From the cell containing the given text, extract its center point as (X, Y) coordinate. 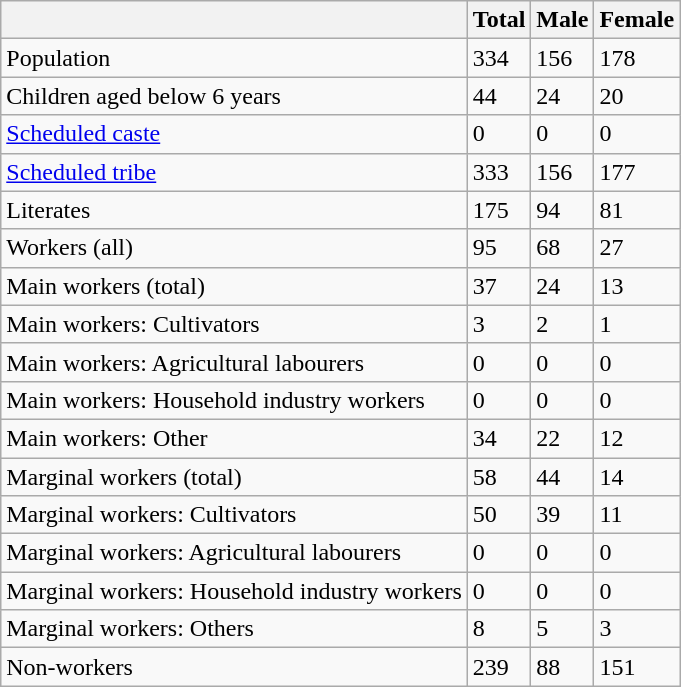
8 (499, 629)
Marginal workers (total) (234, 477)
151 (637, 667)
50 (499, 515)
Main workers: Cultivators (234, 324)
177 (637, 172)
Main workers: Agricultural labourers (234, 362)
2 (562, 324)
81 (637, 210)
39 (562, 515)
37 (499, 286)
Workers (all) (234, 248)
178 (637, 58)
Scheduled caste (234, 134)
Literates (234, 210)
11 (637, 515)
Marginal workers: Cultivators (234, 515)
175 (499, 210)
1 (637, 324)
20 (637, 96)
22 (562, 438)
Main workers: Household industry workers (234, 400)
Non-workers (234, 667)
88 (562, 667)
94 (562, 210)
Female (637, 20)
Scheduled tribe (234, 172)
Marginal workers: Household industry workers (234, 591)
Main workers: Other (234, 438)
58 (499, 477)
12 (637, 438)
14 (637, 477)
5 (562, 629)
Male (562, 20)
Marginal workers: Agricultural labourers (234, 553)
334 (499, 58)
Population (234, 58)
333 (499, 172)
13 (637, 286)
Total (499, 20)
34 (499, 438)
Marginal workers: Others (234, 629)
27 (637, 248)
68 (562, 248)
Children aged below 6 years (234, 96)
95 (499, 248)
239 (499, 667)
Main workers (total) (234, 286)
